Locate the cell with the specified text and output its (x, y) center coordinate. 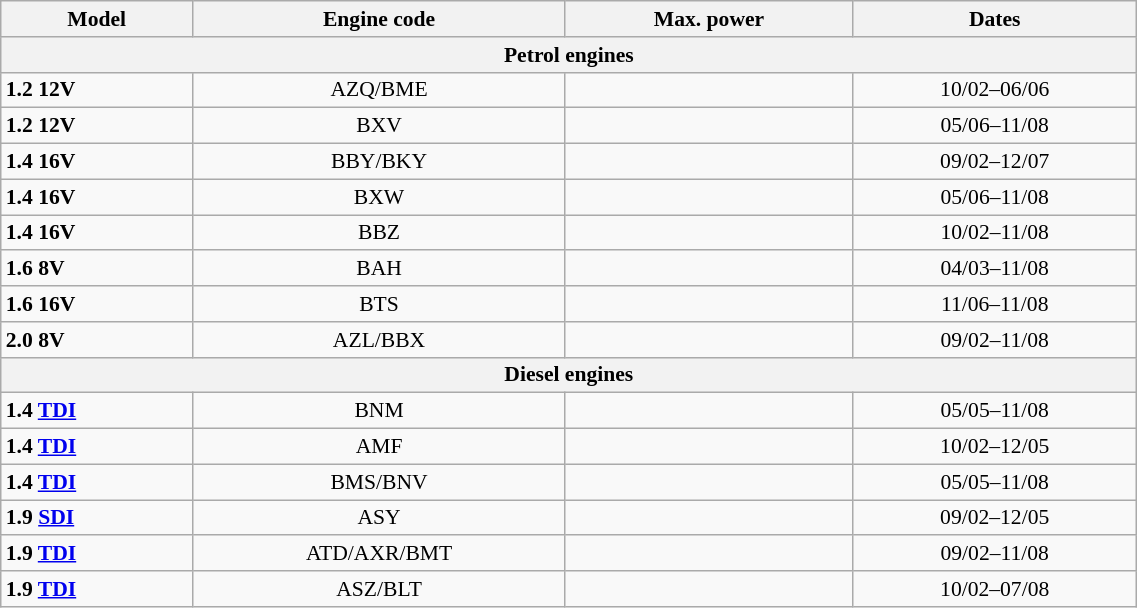
BBY/BKY (380, 162)
04/03–11/08 (995, 269)
BXV (380, 126)
Dates (995, 19)
BNM (380, 411)
Petrol engines (569, 55)
10/02–12/05 (995, 447)
BMS/BNV (380, 482)
BAH (380, 269)
1.9 SDI (97, 518)
ATD/AXR/BMT (380, 554)
1.6 8V (97, 269)
BXW (380, 197)
Max. power (708, 19)
AMF (380, 447)
Model (97, 19)
ASY (380, 518)
BTS (380, 304)
11/06–11/08 (995, 304)
10/02–07/08 (995, 589)
AZL/BBX (380, 340)
2.0 8V (97, 340)
BBZ (380, 233)
AZQ/BME (380, 90)
1.6 16V (97, 304)
ASZ/BLT (380, 589)
Engine code (380, 19)
Diesel engines (569, 375)
10/02–06/06 (995, 90)
09/02–12/05 (995, 518)
09/02–12/07 (995, 162)
10/02–11/08 (995, 233)
